Extract the [x, y] coordinate from the center of the cell holding the provided text.  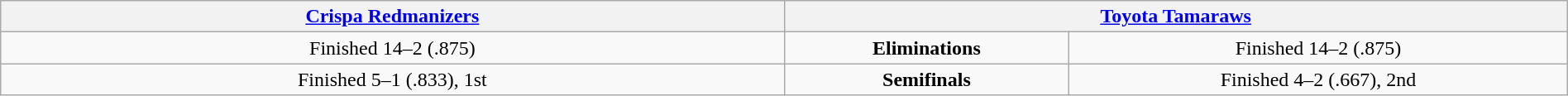
Crispa Redmanizers [392, 17]
Semifinals [926, 79]
Finished 4–2 (.667), 2nd [1318, 79]
Eliminations [926, 48]
Finished 5–1 (.833), 1st [392, 79]
Toyota Tamaraws [1176, 17]
